Identify which cell holds the provided text, then report its [x, y] central coordinate. 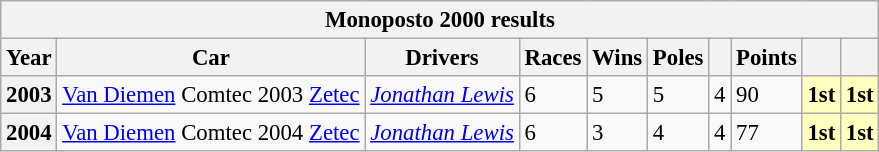
77 [766, 133]
Van Diemen Comtec 2004 Zetec [211, 133]
Points [766, 58]
Drivers [442, 58]
Car [211, 58]
Poles [678, 58]
Van Diemen Comtec 2003 Zetec [211, 95]
Wins [618, 58]
3 [618, 133]
2003 [29, 95]
90 [766, 95]
Monoposto 2000 results [440, 20]
Year [29, 58]
2004 [29, 133]
Races [553, 58]
